Output the (x, y) coordinate of the center of the cell containing the given text.  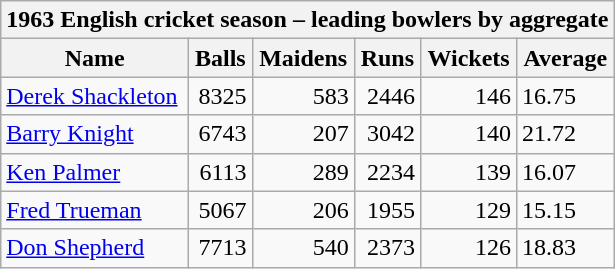
16.75 (566, 96)
289 (303, 172)
3042 (387, 134)
15.15 (566, 210)
6113 (221, 172)
8325 (221, 96)
Average (566, 58)
16.07 (566, 172)
21.72 (566, 134)
Don Shepherd (95, 248)
6743 (221, 134)
7713 (221, 248)
Maidens (303, 58)
Balls (221, 58)
206 (303, 210)
583 (303, 96)
126 (469, 248)
1955 (387, 210)
Fred Trueman (95, 210)
5067 (221, 210)
Runs (387, 58)
18.83 (566, 248)
Derek Shackleton (95, 96)
540 (303, 248)
129 (469, 210)
2446 (387, 96)
207 (303, 134)
Name (95, 58)
1963 English cricket season – leading bowlers by aggregate (308, 20)
146 (469, 96)
Wickets (469, 58)
140 (469, 134)
139 (469, 172)
2234 (387, 172)
2373 (387, 248)
Ken Palmer (95, 172)
Barry Knight (95, 134)
